Capture the cell that displays the provided text and extract its [x, y] central coordinate. 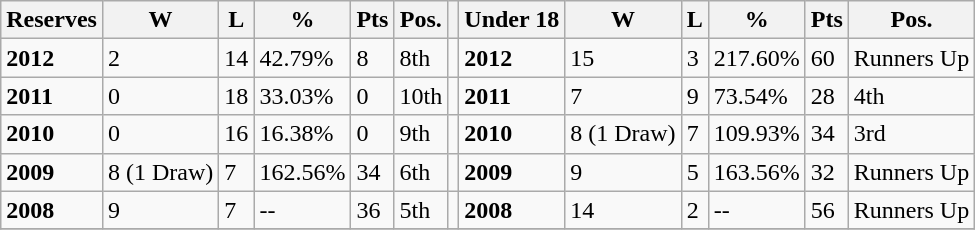
16.38% [302, 134]
6th [421, 172]
3rd [911, 134]
8th [421, 58]
162.56% [302, 172]
Reserves [52, 20]
217.60% [756, 58]
16 [236, 134]
9th [421, 134]
60 [826, 58]
10th [421, 96]
56 [826, 210]
36 [372, 210]
28 [826, 96]
163.56% [756, 172]
4th [911, 96]
32 [826, 172]
33.03% [302, 96]
15 [623, 58]
73.54% [756, 96]
18 [236, 96]
109.93% [756, 134]
8 [372, 58]
Under 18 [512, 20]
3 [694, 58]
5th [421, 210]
42.79% [302, 58]
5 [694, 172]
